Pinpoint the cell where the given text exists, returning its (X, Y) midpoint coordinate. 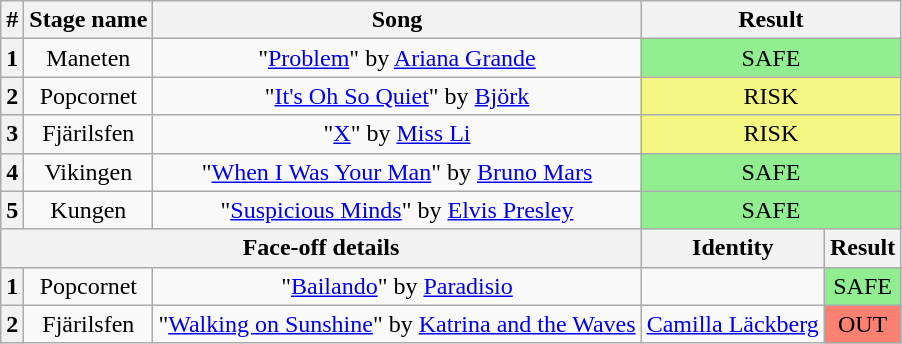
# (12, 20)
4 (12, 172)
Identity (732, 248)
"When I Was Your Man" by Bruno Mars (397, 172)
"Walking on Sunshine" by Katrina and the Waves (397, 324)
Camilla Läckberg (732, 324)
3 (12, 134)
Kungen (88, 210)
Maneten (88, 58)
Song (397, 20)
Stage name (88, 20)
"It's Oh So Quiet" by Björk (397, 96)
"Suspicious Minds" by Elvis Presley (397, 210)
5 (12, 210)
"X" by Miss Li (397, 134)
"Bailando" by Paradisio (397, 286)
Face-off details (321, 248)
"Problem" by Ariana Grande (397, 58)
Vikingen (88, 172)
OUT (862, 324)
